Extract the (X, Y) coordinate from the center of the cell holding the provided text.  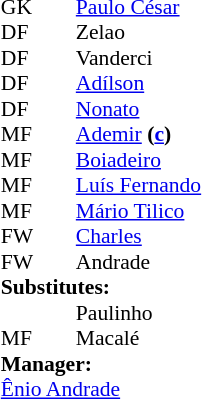
Substitutes: (101, 287)
Boiadeiro (138, 160)
Ademir (c) (138, 135)
Andrade (138, 262)
Luís Fernando (138, 185)
Vanderci (138, 58)
Nonato (138, 109)
Zelao (138, 33)
Adílson (138, 83)
Charles (138, 237)
Mário Tilico (138, 211)
Macalé (138, 339)
Manager: (101, 364)
Paulinho (138, 313)
